Search for the cell housing the specified text and yield its (X, Y) center coordinate. 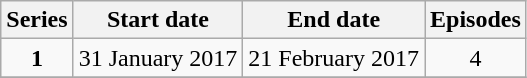
Episodes (476, 20)
21 February 2017 (334, 58)
Series (37, 20)
End date (334, 20)
31 January 2017 (158, 58)
1 (37, 58)
Start date (158, 20)
4 (476, 58)
